Search for the cell housing the specified text and yield its (x, y) center coordinate. 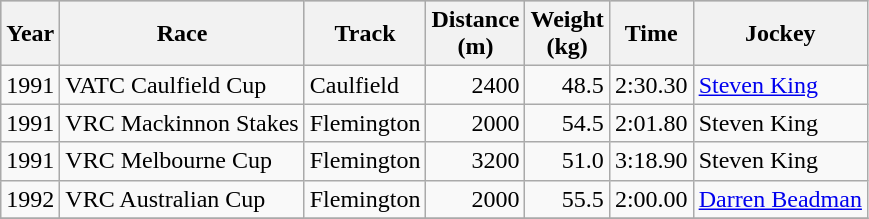
51.0 (567, 161)
VRC Melbourne Cup (182, 161)
VRC Australian Cup (182, 199)
3200 (476, 161)
Race (182, 34)
2:01.80 (651, 123)
Year (30, 34)
Caulfield (365, 85)
48.5 (567, 85)
Jockey (780, 34)
Time (651, 34)
55.5 (567, 199)
1992 (30, 199)
2:30.30 (651, 85)
Track (365, 34)
Darren Beadman (780, 199)
VRC Mackinnon Stakes (182, 123)
VATC Caulfield Cup (182, 85)
2:00.00 (651, 199)
54.5 (567, 123)
2400 (476, 85)
Distance(m) (476, 34)
3:18.90 (651, 161)
Weight(kg) (567, 34)
